Pinpoint the cell where the given text exists, returning its [X, Y] midpoint coordinate. 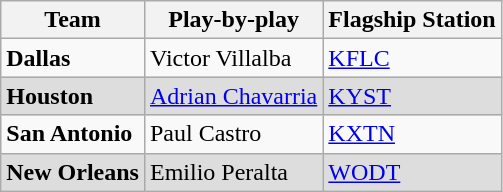
Adrian Chavarria [233, 96]
KYST [412, 96]
Paul Castro [233, 134]
WODT [412, 172]
Victor Villalba [233, 58]
Team [73, 20]
KFLC [412, 58]
Dallas [73, 58]
New Orleans [73, 172]
Flagship Station [412, 20]
San Antonio [73, 134]
Emilio Peralta [233, 172]
KXTN [412, 134]
Houston [73, 96]
Play-by-play [233, 20]
